Scan for the cell matching the given text and deliver its [x, y] coordinate at center. 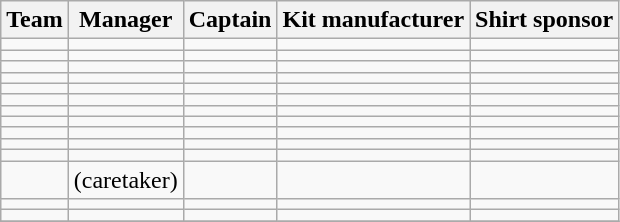
(caretaker) [126, 179]
Captain [230, 20]
Manager [126, 20]
Shirt sponsor [544, 20]
Team [35, 20]
Kit manufacturer [374, 20]
